Detect which cell encompasses the target text, then output its [x, y] center coordinate. 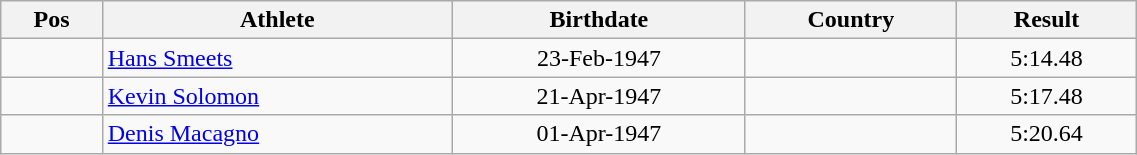
5:17.48 [1046, 96]
Birthdate [598, 20]
5:20.64 [1046, 134]
Country [850, 20]
23-Feb-1947 [598, 58]
5:14.48 [1046, 58]
01-Apr-1947 [598, 134]
Denis Macagno [277, 134]
Result [1046, 20]
Pos [52, 20]
Hans Smeets [277, 58]
Kevin Solomon [277, 96]
Athlete [277, 20]
21-Apr-1947 [598, 96]
